Search for the cell housing the specified text and yield its [x, y] center coordinate. 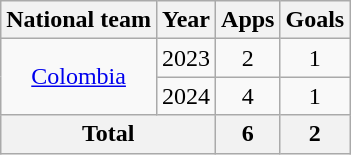
4 [248, 96]
2024 [186, 96]
Apps [248, 20]
2023 [186, 58]
Colombia [79, 77]
Total [108, 134]
National team [79, 20]
6 [248, 134]
Year [186, 20]
Goals [315, 20]
